Extract the [X, Y] coordinate from the center of the cell holding the provided text.  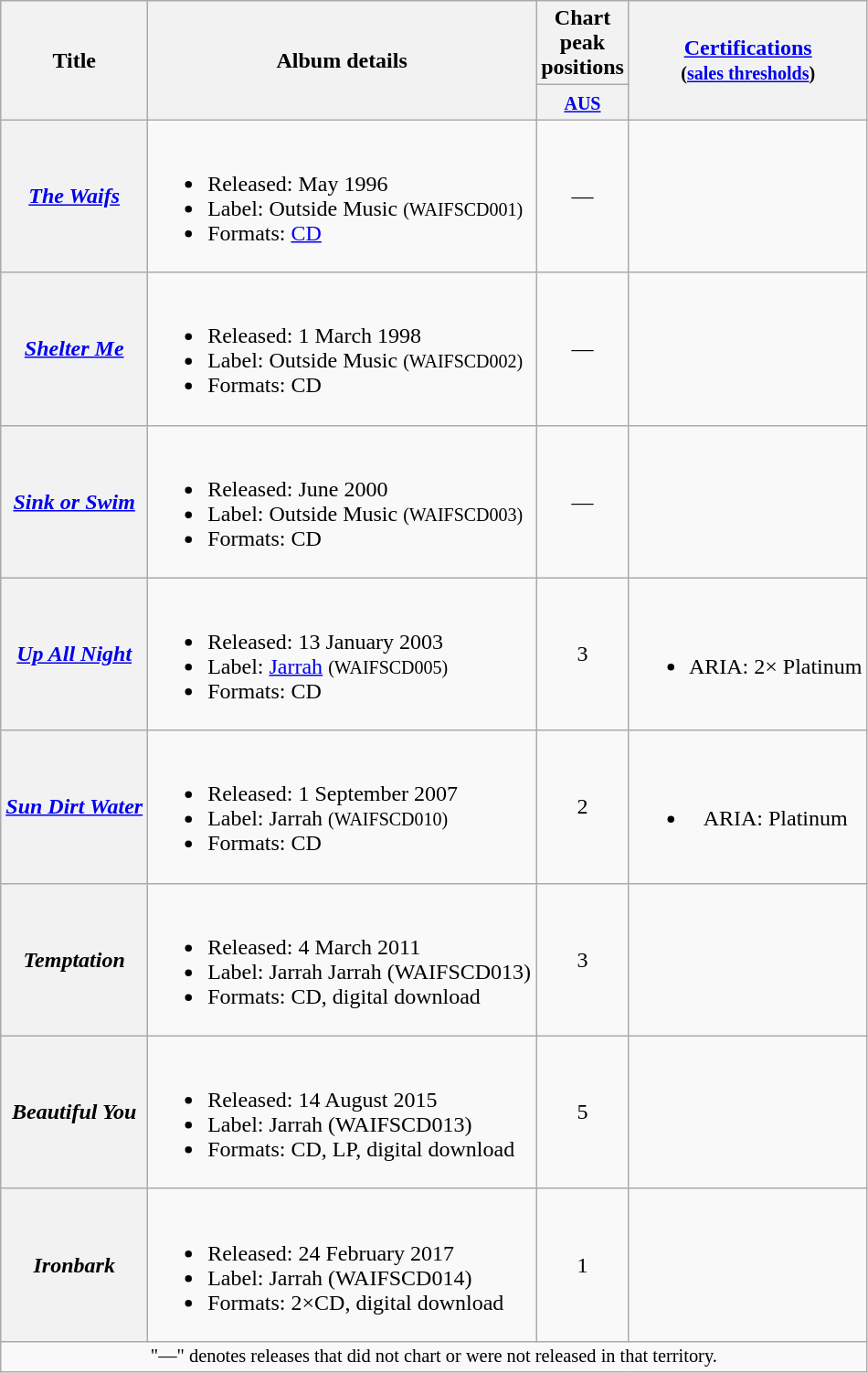
AUS [583, 102]
Sink or Swim [75, 501]
Beautiful You [75, 1112]
The Waifs [75, 196]
Released: May 1996Label: Outside Music (WAIFSCD001)Formats: CD [342, 196]
Released: 24 February 2017Label: Jarrah (WAIFSCD014)Formats: 2×CD, digital download [342, 1265]
Ironbark [75, 1265]
Shelter Me [75, 349]
Chart peak positions [583, 43]
Released: 13 January 2003Label: Jarrah (WAIFSCD005)Formats: CD [342, 655]
2 [583, 806]
Released: 1 March 1998Label: Outside Music (WAIFSCD002)Formats: CD [342, 349]
5 [583, 1112]
ARIA: 2× Platinum [747, 655]
"—" denotes releases that did not chart or were not released in that territory. [434, 1357]
Released: June 2000Label: Outside Music (WAIFSCD003)Formats: CD [342, 501]
1 [583, 1265]
Temptation [75, 960]
Sun Dirt Water [75, 806]
Certifications(sales thresholds) [747, 60]
ARIA: Platinum [747, 806]
Title [75, 60]
Released: 4 March 2011Label: Jarrah Jarrah (WAIFSCD013)Formats: CD, digital download [342, 960]
Released: 1 September 2007Label: Jarrah (WAIFSCD010)Formats: CD [342, 806]
Up All Night [75, 655]
Released: 14 August 2015Label: Jarrah (WAIFSCD013)Formats: CD, LP, digital download [342, 1112]
Album details [342, 60]
